Scan for the cell matching the given text and deliver its [X, Y] coordinate at center. 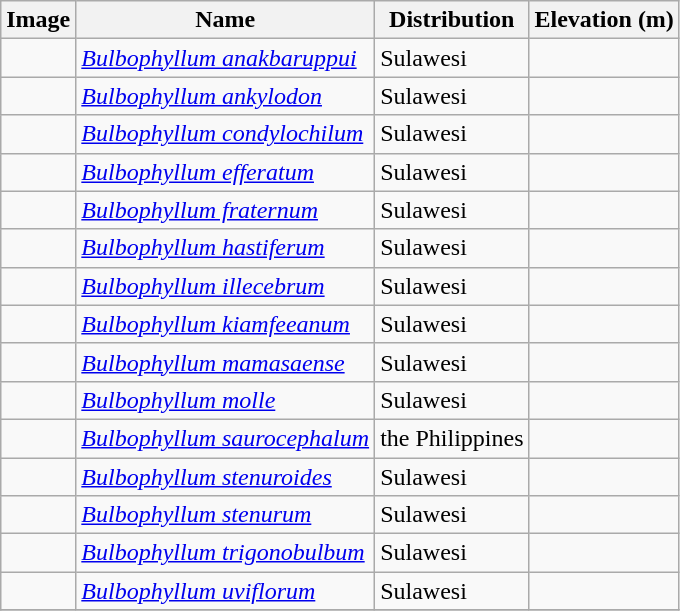
Name [226, 20]
Bulbophyllum hastiferum [226, 248]
Bulbophyllum stenuroides [226, 477]
Bulbophyllum illecebrum [226, 286]
Bulbophyllum uviflorum [226, 591]
Bulbophyllum ankylodon [226, 96]
the Philippines [452, 438]
Bulbophyllum fraternum [226, 210]
Image [38, 20]
Bulbophyllum efferatum [226, 172]
Bulbophyllum trigonobulbum [226, 553]
Bulbophyllum molle [226, 400]
Bulbophyllum mamasaense [226, 362]
Bulbophyllum stenurum [226, 515]
Bulbophyllum condylochilum [226, 134]
Bulbophyllum kiamfeeanum [226, 324]
Bulbophyllum saurocephalum [226, 438]
Elevation (m) [604, 20]
Distribution [452, 20]
Bulbophyllum anakbaruppui [226, 58]
